Determine the (x, y) coordinate at the center of the cell enclosing the given text.  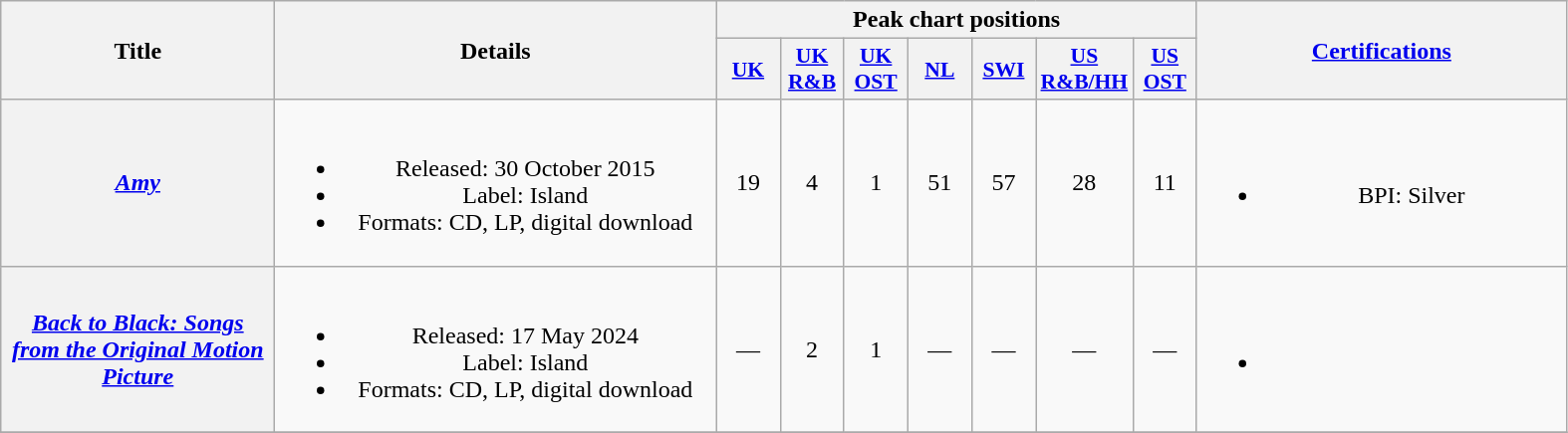
51 (939, 183)
Details (496, 50)
USOST (1165, 70)
Peak chart positions (956, 20)
UKOST (876, 70)
Released: 17 May 2024Label: IslandFormats: CD, LP, digital download (496, 348)
28 (1085, 183)
Certifications (1381, 50)
Amy (137, 183)
NL (939, 70)
Back to Black: Songs from the Original Motion Picture (137, 348)
57 (1003, 183)
UKR&B (812, 70)
SWI (1003, 70)
19 (748, 183)
4 (812, 183)
BPI: Silver (1381, 183)
Title (137, 50)
11 (1165, 183)
UK (748, 70)
Released: 30 October 2015Label: IslandFormats: CD, LP, digital download (496, 183)
USR&B/HH (1085, 70)
2 (812, 348)
